Capture the cell that displays the provided text and extract its [X, Y] central coordinate. 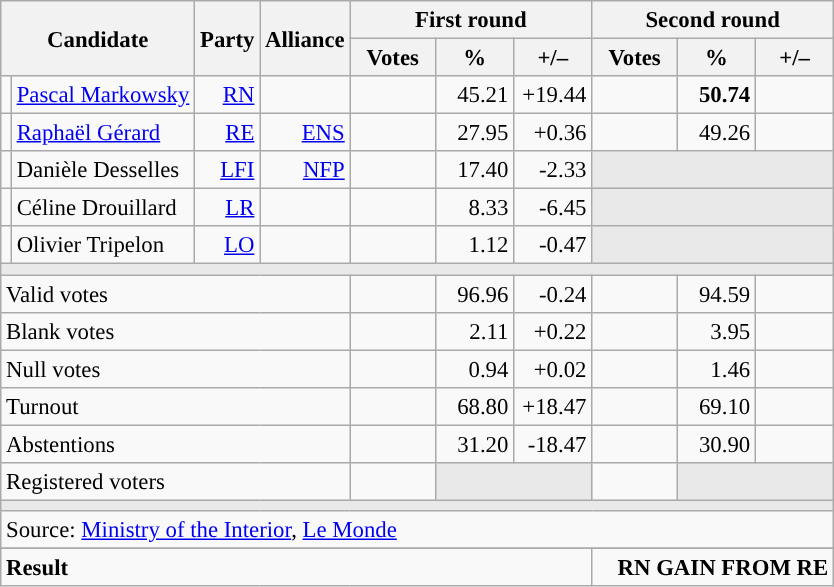
45.21 [475, 95]
8.33 [475, 208]
-2.33 [553, 170]
Alliance [305, 38]
3.95 [716, 331]
Danièle Desselles [102, 170]
ENS [305, 133]
96.96 [475, 294]
Source: Ministry of the Interior, Le Monde [418, 530]
+18.47 [553, 406]
1.46 [716, 369]
31.20 [475, 444]
-0.24 [553, 294]
LO [228, 245]
Result [296, 567]
Blank votes [176, 331]
Null votes [176, 369]
+0.36 [553, 133]
Raphaël Gérard [102, 133]
RE [228, 133]
+19.44 [553, 95]
69.10 [716, 406]
68.80 [475, 406]
50.74 [716, 95]
Olivier Tripelon [102, 245]
RN GAIN FROM RE [713, 567]
-18.47 [553, 444]
LR [228, 208]
Party [228, 38]
RN [228, 95]
49.26 [716, 133]
17.40 [475, 170]
-6.45 [553, 208]
Céline Drouillard [102, 208]
0.94 [475, 369]
1.12 [475, 245]
Candidate [98, 38]
30.90 [716, 444]
LFI [228, 170]
NFP [305, 170]
+0.02 [553, 369]
94.59 [716, 294]
+0.22 [553, 331]
Turnout [176, 406]
Valid votes [176, 294]
Second round [713, 20]
27.95 [475, 133]
2.11 [475, 331]
Abstentions [176, 444]
First round [471, 20]
-0.47 [553, 245]
Registered voters [176, 482]
Pascal Markowsky [102, 95]
